Provide the [X, Y] coordinate of the cell's center where the given text is located.  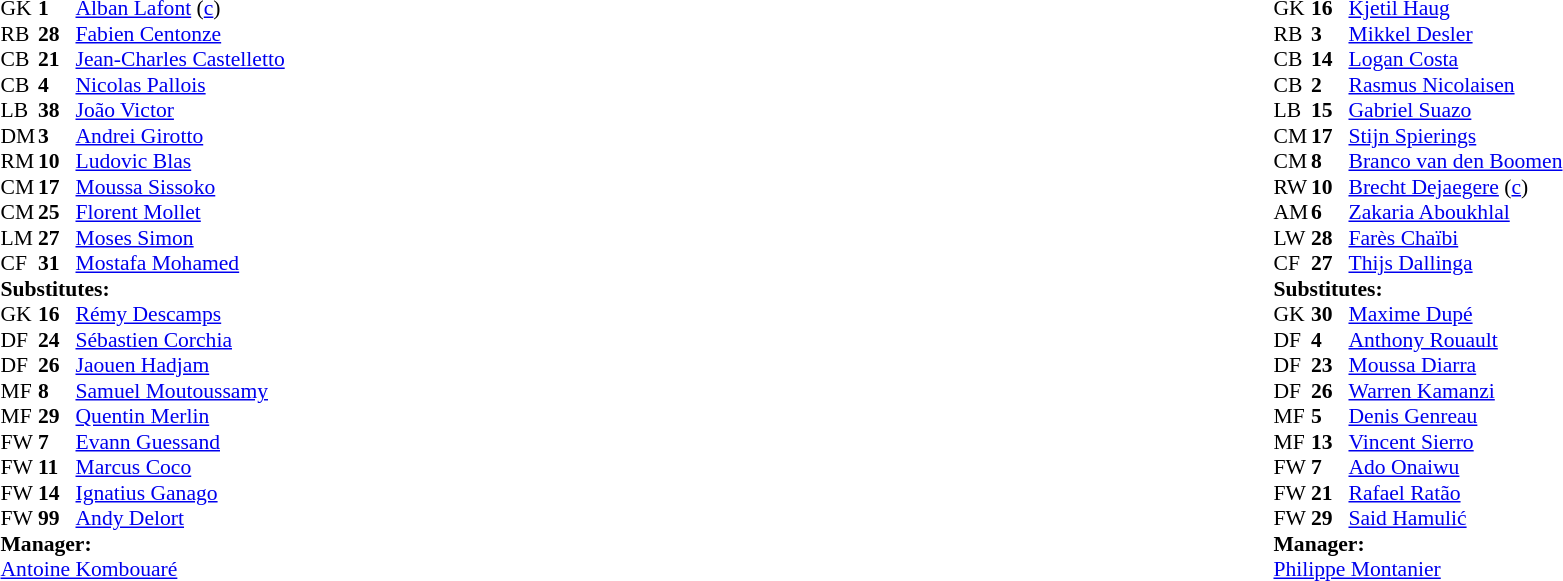
Gabriel Suazo [1455, 111]
6 [1330, 213]
Jaouen Hadjam [180, 365]
5 [1330, 417]
Said Hamulić [1455, 519]
2 [1330, 85]
Samuel Moutoussamy [180, 391]
Maxime Dupé [1455, 315]
Stijn Spierings [1455, 136]
AM [1292, 213]
Moussa Sissoko [180, 187]
Farès Chaïbi [1455, 238]
LM [19, 238]
João Victor [180, 111]
Branco van den Boomen [1455, 161]
Denis Genreau [1455, 417]
RW [1292, 187]
31 [57, 263]
Vincent Sierro [1455, 442]
Mostafa Mohamed [180, 263]
38 [57, 111]
DM [19, 136]
Mikkel Desler [1455, 34]
Quentin Merlin [180, 417]
Moussa Diarra [1455, 365]
Ludovic Blas [180, 161]
Logan Costa [1455, 59]
Nicolas Pallois [180, 85]
Rafael Ratão [1455, 493]
RM [19, 161]
16 [57, 315]
Andy Delort [180, 519]
Ignatius Ganago [180, 493]
Sébastien Corchia [180, 340]
Rasmus Nicolaisen [1455, 85]
15 [1330, 111]
Evann Guessand [180, 442]
Rémy Descamps [180, 315]
23 [1330, 365]
13 [1330, 442]
Warren Kamanzi [1455, 391]
30 [1330, 315]
Andrei Girotto [180, 136]
11 [57, 467]
Brecht Dejaegere (c) [1455, 187]
Anthony Rouault [1455, 340]
Moses Simon [180, 238]
Fabien Centonze [180, 34]
Zakaria Aboukhlal [1455, 213]
Thijs Dallinga [1455, 263]
25 [57, 213]
LW [1292, 238]
99 [57, 519]
Jean-Charles Castelletto [180, 59]
Ado Onaiwu [1455, 467]
24 [57, 340]
Marcus Coco [180, 467]
Florent Mollet [180, 213]
